Determine the (x, y) coordinate at the center of the cell enclosing the given text.  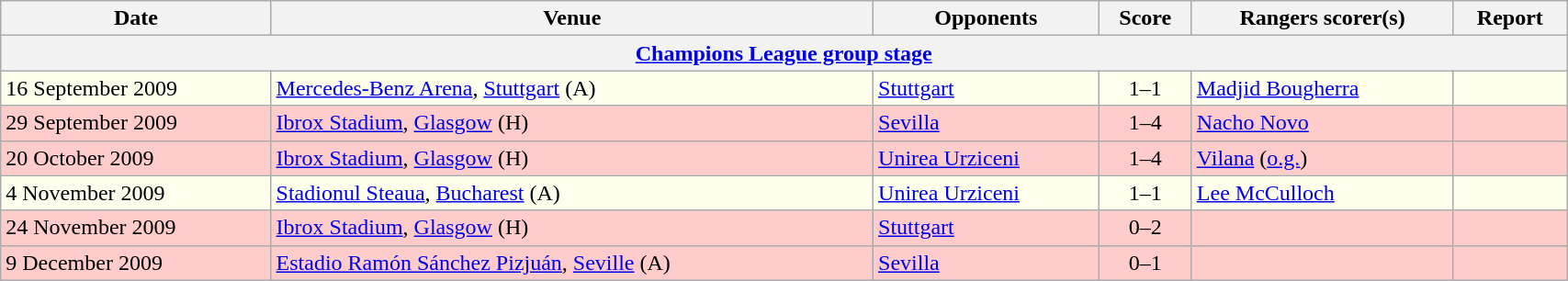
0–1 (1145, 263)
Stadionul Steaua, Bucharest (A) (572, 193)
Lee McCulloch (1323, 193)
Champions League group stage (784, 53)
0–2 (1145, 228)
Nacho Novo (1323, 123)
9 December 2009 (136, 263)
Date (136, 18)
4 November 2009 (136, 193)
Vilana (o.g.) (1323, 158)
Score (1145, 18)
20 October 2009 (136, 158)
Madjid Bougherra (1323, 88)
Report (1510, 18)
Opponents (987, 18)
24 November 2009 (136, 228)
Mercedes-Benz Arena, Stuttgart (A) (572, 88)
29 September 2009 (136, 123)
Estadio Ramón Sánchez Pizjuán, Seville (A) (572, 263)
16 September 2009 (136, 88)
Rangers scorer(s) (1323, 18)
Venue (572, 18)
